Capture the cell that displays the provided text and extract its [X, Y] central coordinate. 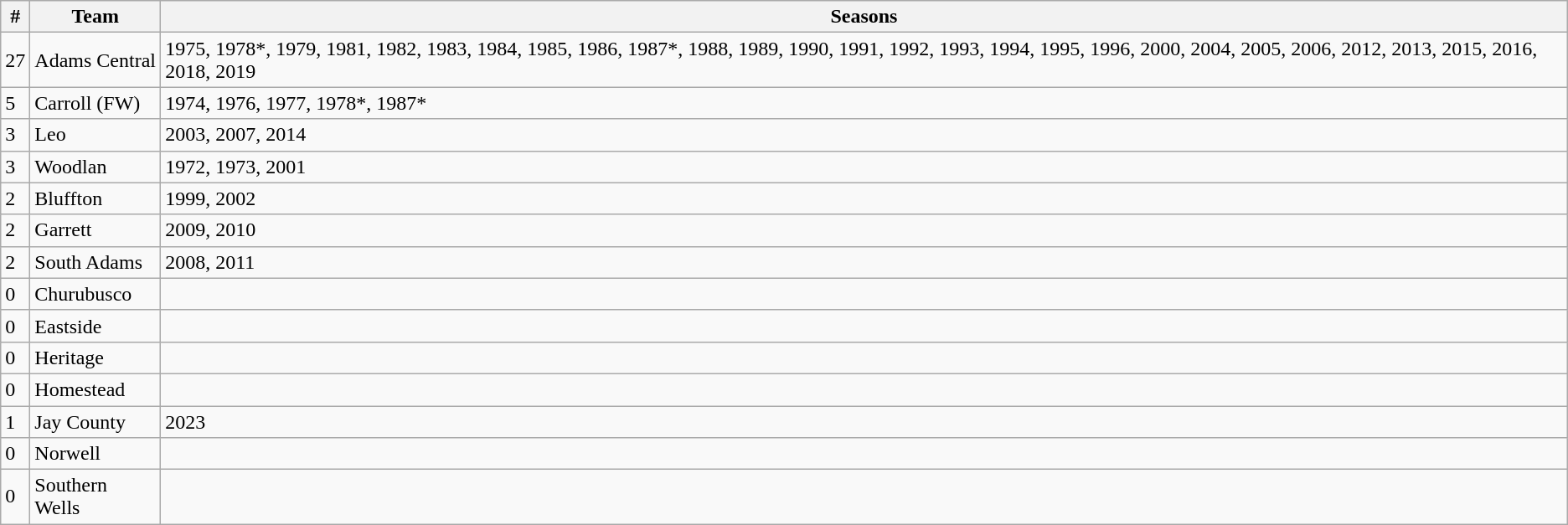
Carroll (FW) [95, 103]
1974, 1976, 1977, 1978*, 1987* [864, 103]
Seasons [864, 17]
1972, 1973, 2001 [864, 167]
1 [15, 421]
Bluffton [95, 198]
Jay County [95, 421]
2009, 2010 [864, 230]
1999, 2002 [864, 198]
Garrett [95, 230]
Team [95, 17]
Adams Central [95, 60]
2008, 2011 [864, 262]
# [15, 17]
27 [15, 60]
Eastside [95, 326]
South Adams [95, 262]
Homestead [95, 389]
2003, 2007, 2014 [864, 135]
2023 [864, 421]
Heritage [95, 358]
Woodlan [95, 167]
5 [15, 103]
Southern Wells [95, 497]
Norwell [95, 454]
Churubusco [95, 294]
Leo [95, 135]
